Return the (x, y) coordinate for the center point of the cell that contains the specified text.  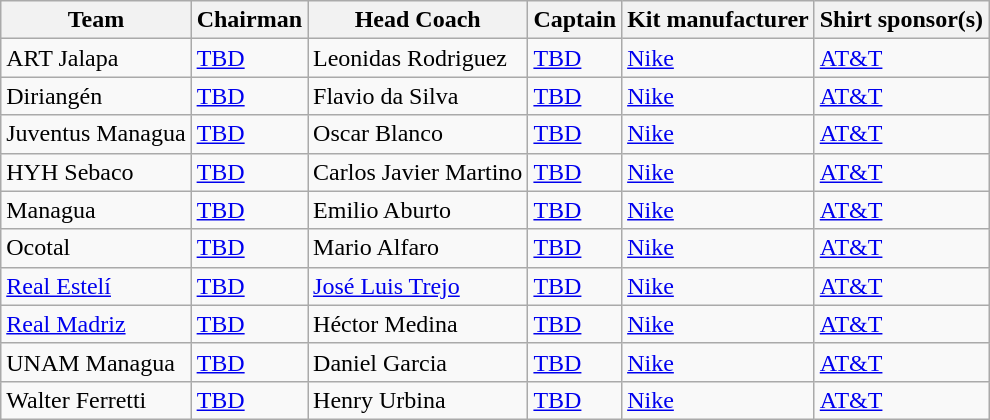
Emilio Aburto (418, 210)
HYH Sebaco (96, 172)
Oscar Blanco (418, 134)
Real Madriz (96, 324)
Carlos Javier Martino (418, 172)
Leonidas Rodriguez (418, 58)
Flavio da Silva (418, 96)
Shirt sponsor(s) (901, 20)
Henry Urbina (418, 400)
Chairman (249, 20)
Walter Ferretti (96, 400)
Managua (96, 210)
ART Jalapa (96, 58)
Mario Alfaro (418, 248)
Diriangén (96, 96)
Real Estelí (96, 286)
Team (96, 20)
Captain (575, 20)
Head Coach (418, 20)
José Luis Trejo (418, 286)
Daniel Garcia (418, 362)
UNAM Managua (96, 362)
Kit manufacturer (718, 20)
Héctor Medina (418, 324)
Ocotal (96, 248)
Juventus Managua (96, 134)
